Determine the [x, y] coordinate at the center of the cell enclosing the given text.  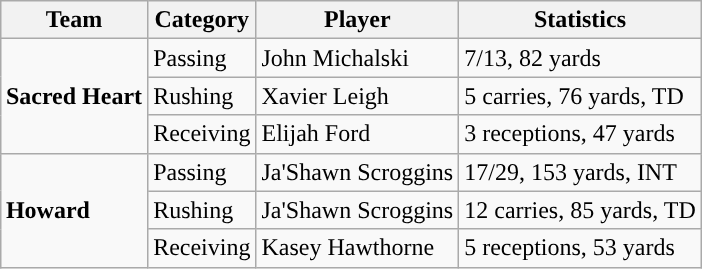
Sacred Heart [74, 96]
Player [358, 20]
Elijah Ford [358, 134]
3 receptions, 47 yards [580, 134]
5 carries, 76 yards, TD [580, 96]
7/13, 82 yards [580, 58]
Team [74, 20]
Howard [74, 210]
17/29, 153 yards, INT [580, 172]
Statistics [580, 20]
12 carries, 85 yards, TD [580, 210]
Xavier Leigh [358, 96]
Kasey Hawthorne [358, 248]
5 receptions, 53 yards [580, 248]
Category [202, 20]
John Michalski [358, 58]
